Output the (X, Y) coordinate of the center of the cell containing the given text.  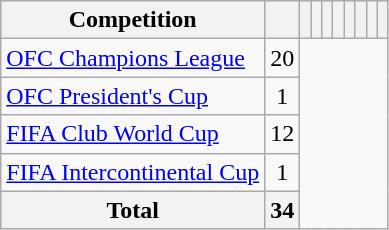
OFC President's Cup (133, 96)
Competition (133, 20)
OFC Champions League (133, 58)
FIFA Club World Cup (133, 134)
Total (133, 210)
34 (282, 210)
12 (282, 134)
20 (282, 58)
FIFA Intercontinental Cup (133, 172)
